Detect which cell encompasses the target text, then output its [x, y] center coordinate. 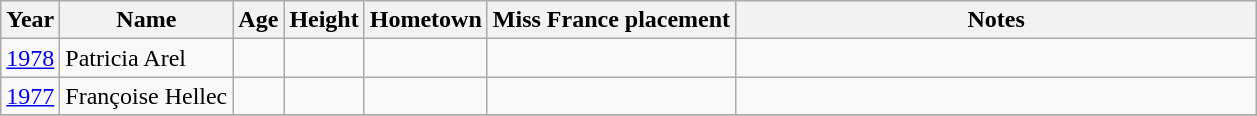
1978 [30, 58]
Miss France placement [611, 20]
Height [324, 20]
Patricia Arel [146, 58]
Age [258, 20]
1977 [30, 96]
Name [146, 20]
Hometown [426, 20]
Year [30, 20]
Françoise Hellec [146, 96]
Notes [996, 20]
